Capture the cell that displays the provided text and extract its (X, Y) central coordinate. 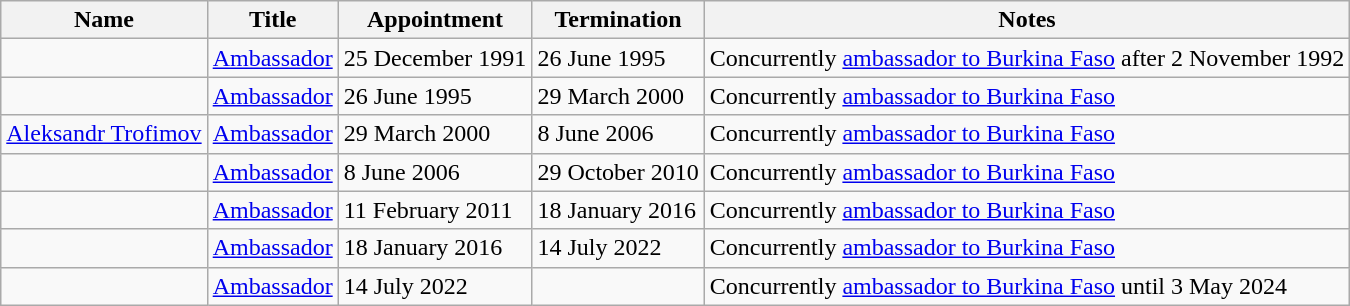
Title (272, 20)
25 December 1991 (435, 58)
Name (104, 20)
Concurrently ambassador to Burkina Faso after 2 November 1992 (1027, 58)
Termination (618, 20)
Appointment (435, 20)
Aleksandr Trofimov (104, 134)
11 February 2011 (435, 210)
Notes (1027, 20)
Concurrently ambassador to Burkina Faso until 3 May 2024 (1027, 286)
29 October 2010 (618, 172)
